Capture the cell that displays the provided text and extract its [x, y] central coordinate. 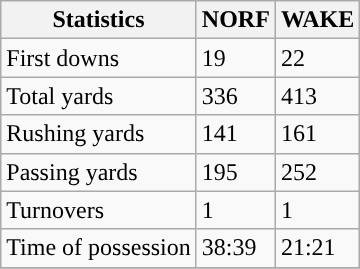
Statistics [99, 20]
Rushing yards [99, 134]
Turnovers [99, 210]
195 [236, 172]
141 [236, 134]
413 [317, 96]
Time of possession [99, 248]
WAKE [317, 20]
22 [317, 58]
Passing yards [99, 172]
Total yards [99, 96]
19 [236, 58]
336 [236, 96]
38:39 [236, 248]
NORF [236, 20]
161 [317, 134]
21:21 [317, 248]
First downs [99, 58]
252 [317, 172]
